Capture the cell that displays the provided text and extract its [X, Y] central coordinate. 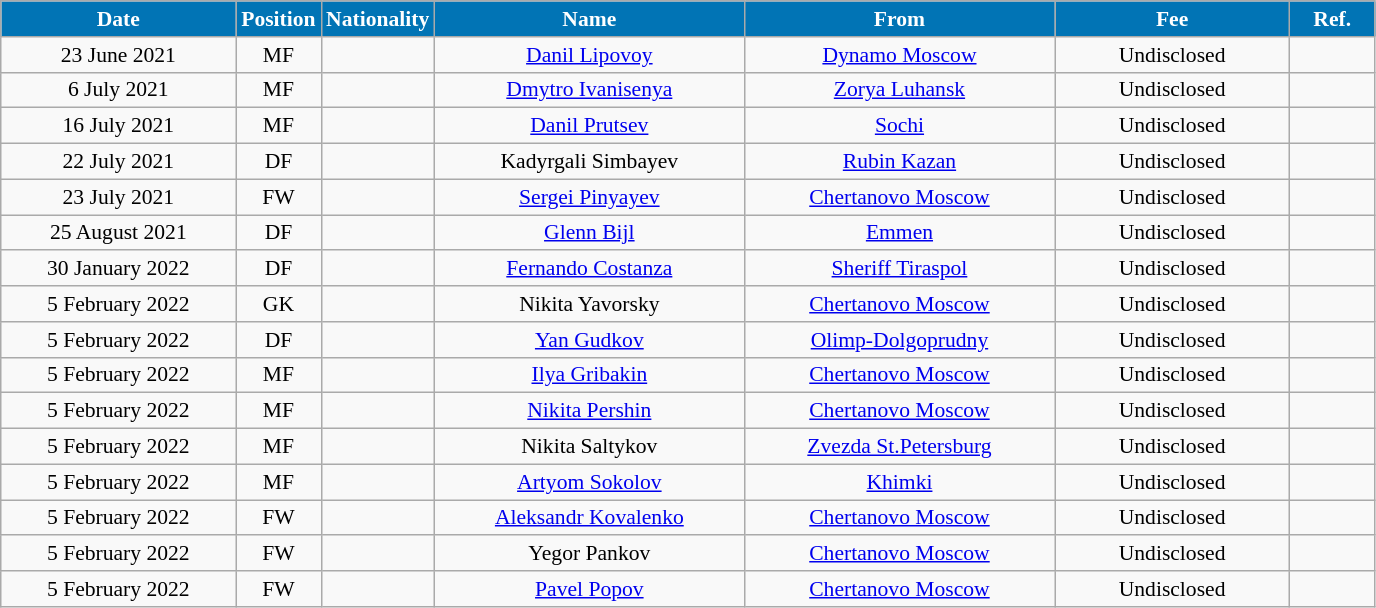
Rubin Kazan [899, 162]
23 June 2021 [118, 55]
Dynamo Moscow [899, 55]
Zvezda St.Petersburg [899, 447]
16 July 2021 [118, 126]
Nationality [378, 19]
Ilya Gribakin [589, 375]
Olimp-Dolgoprudny [899, 340]
Yegor Pankov [589, 554]
Fee [1172, 19]
Zorya Luhansk [899, 90]
Nikita Saltykov [589, 447]
25 August 2021 [118, 233]
Glenn Bijl [589, 233]
Sochi [899, 126]
Aleksandr Kovalenko [589, 518]
23 July 2021 [118, 197]
Fernando Costanza [589, 269]
Date [118, 19]
Name [589, 19]
Kadyrgali Simbayev [589, 162]
22 July 2021 [118, 162]
Nikita Yavorsky [589, 304]
Sergei Pinyayev [589, 197]
Danil Lipovoy [589, 55]
Pavel Popov [589, 589]
Sheriff Tiraspol [899, 269]
Emmen [899, 233]
Artyom Sokolov [589, 482]
Danil Prutsev [589, 126]
Nikita Pershin [589, 411]
6 July 2021 [118, 90]
GK [278, 304]
Ref. [1332, 19]
Yan Gudkov [589, 340]
30 January 2022 [118, 269]
Dmytro Ivanisenya [589, 90]
Position [278, 19]
From [899, 19]
Khimki [899, 482]
